Provide the (X, Y) coordinate of the cell's center where the given text is located.  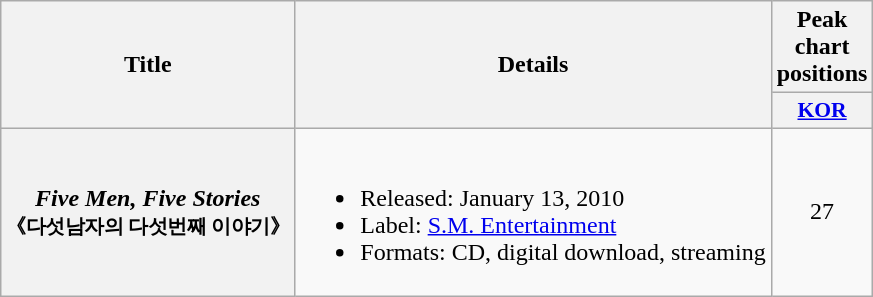
Five Men, Five Stories《다섯남자의 다섯번째 이야기》 (148, 212)
27 (822, 212)
Details (533, 65)
Released: January 13, 2010Label: S.M. EntertainmentFormats: CD, digital download, streaming (533, 212)
Title (148, 65)
KOR (822, 111)
Peak chart positions (822, 47)
